Determine the [x, y] coordinate at the center of the cell enclosing the given text.  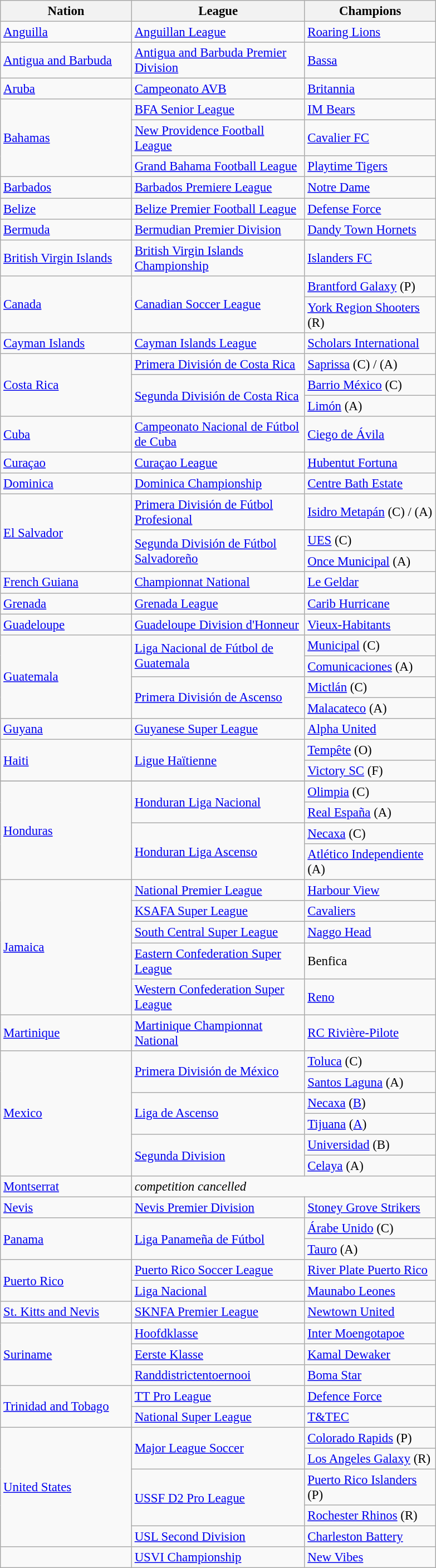
Barbados Premiere League [218, 188]
Colorado Rapids (P) [370, 1438]
Jamaica [66, 947]
Segunda División de Costa Rica [218, 395]
Major League Soccer [218, 1448]
Ciego de Ávila [370, 434]
Saprissa (C) / (A) [370, 364]
USSF D2 Pro League [218, 1497]
Antigua and Barbuda Premier Division [218, 60]
Necaxa (C) [370, 834]
Puerto Rico [66, 1280]
Belize [66, 209]
St. Kitts and Nevis [66, 1313]
British Virgin Islands [66, 258]
Universidad (B) [370, 1145]
Liga Nacional de Fútbol de Guatemala [218, 656]
Naggo Head [370, 932]
USL Second Division [218, 1537]
Eastern Confederation Super League [218, 961]
Segunda Division [218, 1156]
Campeonato AVB [218, 89]
Guyana [66, 729]
Cavalier FC [370, 138]
Curaçao League [218, 463]
Reno [370, 996]
SKNFA Premier League [218, 1313]
Panama [66, 1239]
Malacateco (A) [370, 708]
Cayman Islands League [218, 343]
Mexico [66, 1113]
Celaya (A) [370, 1166]
Nevis [66, 1208]
Los Angeles Galaxy (R) [370, 1459]
Dominica Championship [218, 484]
Martinique [66, 1033]
BFA Senior League [218, 110]
Alpha United [370, 729]
Canada [66, 304]
Honduran Liga Ascenso [218, 852]
New Vibes [370, 1557]
Once Municipal (A) [370, 562]
Cuba [66, 434]
Real España (A) [370, 813]
Tempête (O) [370, 750]
KSAFA Super League [218, 911]
Nevis Premier Division [218, 1208]
Eerste Klasse [218, 1354]
Grenada League [218, 603]
Guadeloupe [66, 625]
Bermuda [66, 229]
Belize Premier Football League [218, 209]
Inter Moengotapoe [370, 1333]
New Providence Football League [218, 138]
Randdistrictentoernooi [218, 1375]
Montserrat [66, 1187]
Dominica [66, 484]
Hoofdklasse [218, 1333]
Bermudian Premier Division [218, 229]
Playtime Tigers [370, 166]
River Plate Puerto Rico [370, 1270]
Liga Nacional [218, 1291]
Mictlán (C) [370, 687]
Segunda División de Fútbol Salvadoreño [218, 551]
Maunabo Leones [370, 1291]
Stoney Grove Strikers [370, 1208]
Municipal (C) [370, 645]
Western Confederation Super League [218, 996]
Guadeloupe Division d'Honneur [218, 625]
York Region Shooters (R) [370, 315]
Newtown United [370, 1313]
Primera División de Costa Rica [218, 364]
Defence Force [370, 1396]
TT Pro League [218, 1396]
Guatemala [66, 676]
UES (C) [370, 540]
Hubentut Fortuna [370, 463]
Santos Laguna (A) [370, 1082]
Le Geldar [370, 583]
Kamal Dewaker [370, 1354]
Primera División de Ascenso [218, 698]
Árabe Unido (C) [370, 1228]
Vieux-Habitants [370, 625]
Guyanese Super League [218, 729]
Liga de Ascenso [218, 1113]
Antigua and Barbuda [66, 60]
Islanders FC [370, 258]
Rochester Rhinos (R) [370, 1516]
Barbados [66, 188]
Boma Star [370, 1375]
Primera División de México [218, 1071]
Britannia [370, 89]
Primera División de Fútbol Profesional [218, 512]
T&TEC [370, 1417]
Isidro Metapán (C) / (A) [370, 512]
Scholars International [370, 343]
IM Bears [370, 110]
Trinidad and Tobago [66, 1406]
Limón (A) [370, 406]
Tijuana (A) [370, 1124]
South Central Super League [218, 932]
Suriname [66, 1354]
Notre Dame [370, 188]
United States [66, 1487]
Honduras [66, 830]
Cayman Islands [66, 343]
Charleston Battery [370, 1537]
Brantford Galaxy (P) [370, 286]
Tauro (A) [370, 1250]
Carib Hurricane [370, 603]
Puerto Rico Soccer League [218, 1270]
National Super League [218, 1417]
League [218, 11]
Canadian Soccer League [218, 304]
Curaçao [66, 463]
Bassa [370, 60]
Grenada [66, 603]
Defense Force [370, 209]
Haiti [66, 760]
Harbour View [370, 891]
Campeonato Nacional de Fútbol de Cuba [218, 434]
Martinique Championnat National [218, 1033]
Olimpia (C) [370, 792]
Toluca (C) [370, 1061]
Aruba [66, 89]
Atlético Independiente (A) [370, 862]
National Premier League [218, 891]
Barrio México (C) [370, 385]
Anguilla [66, 32]
Liga Panameña de Fútbol [218, 1239]
RC Rivière-Pilote [370, 1033]
Grand Bahama Football League [218, 166]
competition cancelled [283, 1187]
British Virgin Islands Championship [218, 258]
Comunicaciones (A) [370, 666]
Costa Rica [66, 385]
Dandy Town Hornets [370, 229]
French Guiana [66, 583]
Centre Bath Estate [370, 484]
Anguillan League [218, 32]
El Salvador [66, 533]
Honduran Liga Nacional [218, 803]
Bahamas [66, 138]
Nation [66, 11]
Roaring Lions [370, 32]
Cavaliers [370, 911]
Champions [370, 11]
Victory SC (F) [370, 771]
Championnat National [218, 583]
Puerto Rico Islanders (P) [370, 1487]
Benfica [370, 961]
Ligue Haïtienne [218, 760]
USVI Championship [218, 1557]
Necaxa (B) [370, 1103]
